Return the (X, Y) coordinate for the center point of the cell that contains the specified text.  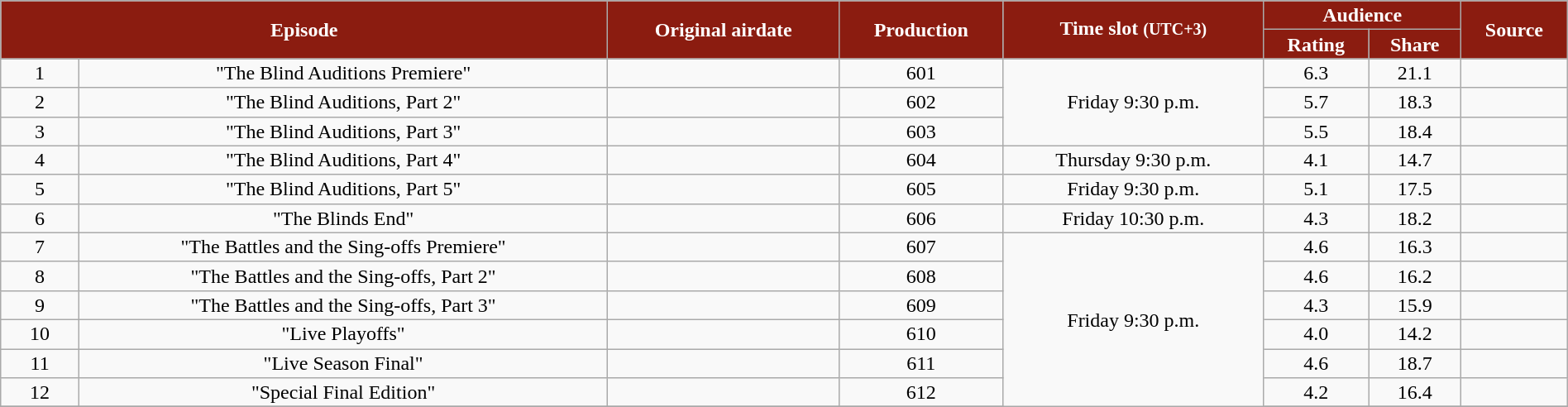
"Live Playoffs" (342, 334)
605 (921, 189)
"The Blind Auditions, Part 5" (342, 189)
15.9 (1415, 304)
4 (40, 160)
Audience (1363, 15)
Episode (304, 30)
608 (921, 276)
Production (921, 30)
1 (40, 73)
Thursday 9:30 p.m. (1133, 160)
Friday 10:30 p.m. (1133, 218)
18.4 (1415, 131)
604 (921, 160)
14.7 (1415, 160)
18.3 (1415, 103)
9 (40, 304)
"The Battles and the Sing-offs, Part 3" (342, 304)
16.3 (1415, 247)
4.0 (1317, 334)
611 (921, 364)
610 (921, 334)
603 (921, 131)
"The Blind Auditions, Part 2" (342, 103)
Source (1515, 30)
609 (921, 304)
7 (40, 247)
11 (40, 364)
"Live Season Final" (342, 364)
14.2 (1415, 334)
8 (40, 276)
606 (921, 218)
"The Blind Auditions, Part 4" (342, 160)
4.2 (1317, 392)
5.1 (1317, 189)
"The Blind Auditions, Part 3" (342, 131)
16.2 (1415, 276)
Rating (1317, 45)
601 (921, 73)
5.5 (1317, 131)
612 (921, 392)
6.3 (1317, 73)
"The Blind Auditions Premiere" (342, 73)
10 (40, 334)
Time slot (UTC+3) (1133, 30)
16.4 (1415, 392)
"Special Final Edition" (342, 392)
"The Blinds End" (342, 218)
21.1 (1415, 73)
5.7 (1317, 103)
3 (40, 131)
Share (1415, 45)
5 (40, 189)
607 (921, 247)
18.2 (1415, 218)
"The Battles and the Sing-offs, Part 2" (342, 276)
12 (40, 392)
17.5 (1415, 189)
602 (921, 103)
6 (40, 218)
2 (40, 103)
Original airdate (724, 30)
"The Battles and the Sing-offs Premiere" (342, 247)
4.1 (1317, 160)
18.7 (1415, 364)
